Locate the cell with the specified text and output its [x, y] center coordinate. 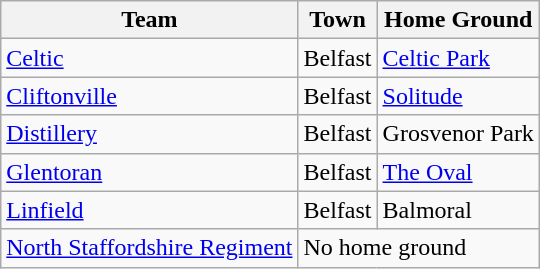
North Staffordshire Regiment [150, 248]
Home Ground [458, 20]
Celtic [150, 58]
Distillery [150, 134]
Town [338, 20]
Balmoral [458, 210]
Grosvenor Park [458, 134]
Celtic Park [458, 58]
Solitude [458, 96]
Linfield [150, 210]
No home ground [418, 248]
Cliftonville [150, 96]
Glentoran [150, 172]
The Oval [458, 172]
Team [150, 20]
